Scan for the cell matching the given text and deliver its [X, Y] coordinate at center. 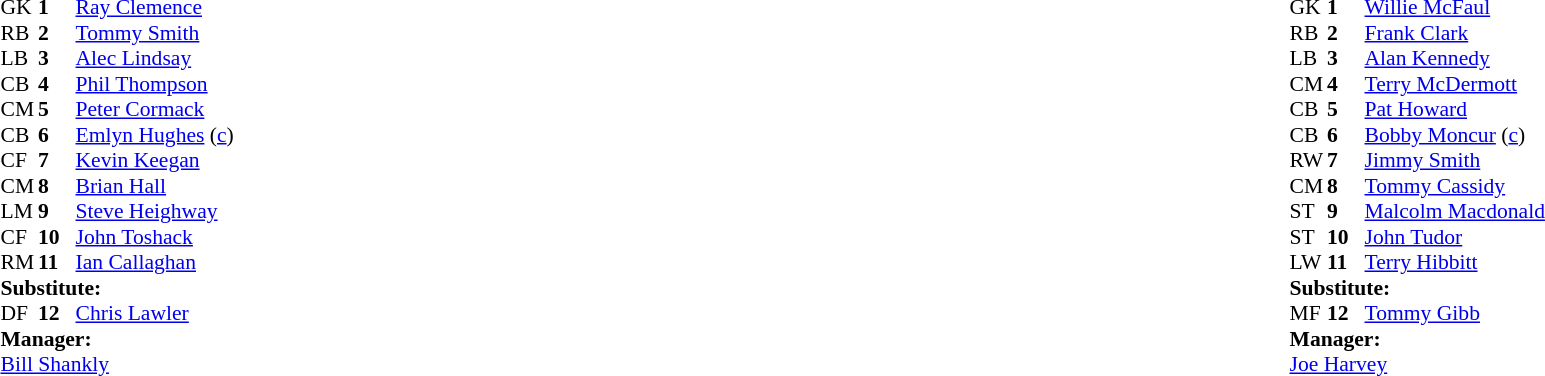
Alan Kennedy [1455, 59]
Steve Heighway [155, 211]
Jimmy Smith [1455, 161]
Pat Howard [1455, 109]
LM [19, 211]
Tommy Smith [155, 33]
Alec Lindsay [155, 59]
John Tudor [1455, 237]
Emlyn Hughes (c) [155, 135]
Peter Cormack [155, 109]
Kevin Keegan [155, 161]
MF [1309, 313]
Frank Clark [1455, 33]
Terry Hibbitt [1455, 263]
Tommy Cassidy [1455, 186]
LW [1309, 263]
Brian Hall [155, 186]
Terry McDermott [1455, 84]
Malcolm Macdonald [1455, 211]
Tommy Gibb [1455, 313]
Bobby Moncur (c) [1455, 135]
DF [19, 313]
Ian Callaghan [155, 263]
RM [19, 263]
RW [1309, 161]
Chris Lawler [155, 313]
John Toshack [155, 237]
Phil Thompson [155, 84]
